Identify which cell holds the provided text, then report its (x, y) central coordinate. 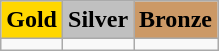
Gold (32, 20)
Bronze (176, 20)
Silver (98, 20)
